Return (x, y) of the center of cell containing provided text 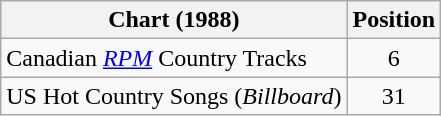
US Hot Country Songs (Billboard) (174, 96)
31 (394, 96)
6 (394, 58)
Canadian RPM Country Tracks (174, 58)
Chart (1988) (174, 20)
Position (394, 20)
